Detect which cell encompasses the target text, then output its (x, y) center coordinate. 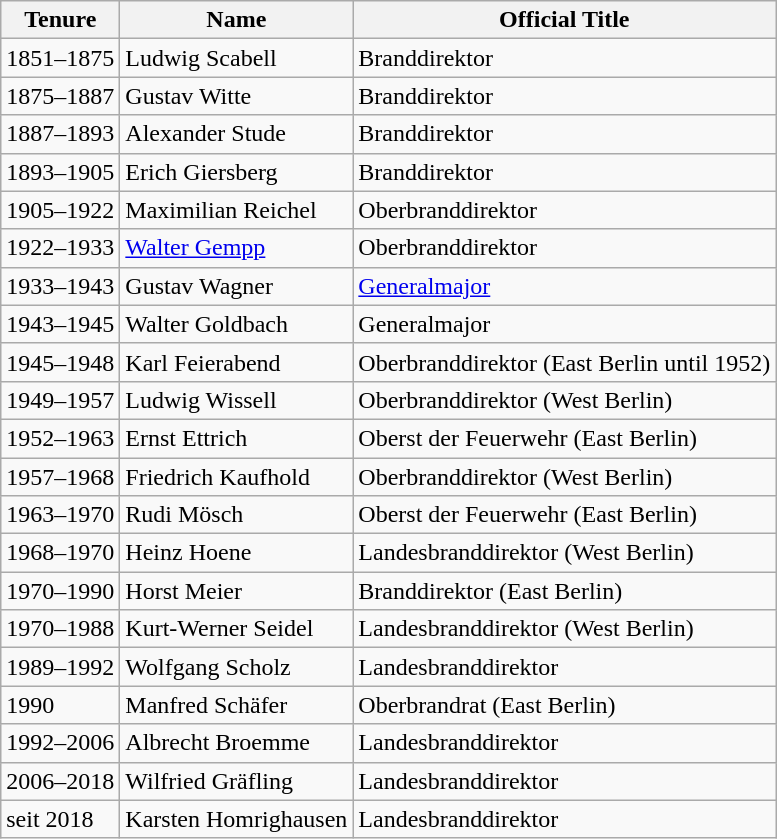
Horst Meier (236, 591)
Official Title (564, 20)
Maximilian Reichel (236, 210)
1905–1922 (60, 210)
Karl Feierabend (236, 362)
Manfred Schäfer (236, 705)
Alexander Stude (236, 134)
Name (236, 20)
1933–1943 (60, 286)
Oberbrandrat (East Berlin) (564, 705)
1922–1933 (60, 248)
2006–2018 (60, 781)
Friedrich Kaufhold (236, 477)
Albrecht Broemme (236, 743)
Erich Giersberg (236, 172)
1952–1963 (60, 438)
Ludwig Wissell (236, 400)
Wolfgang Scholz (236, 667)
1945–1948 (60, 362)
Rudi Mösch (236, 515)
1875–1887 (60, 96)
Branddirektor (East Berlin) (564, 591)
1957–1968 (60, 477)
1990 (60, 705)
1893–1905 (60, 172)
Karsten Homrighausen (236, 819)
1970–1988 (60, 629)
Heinz Hoene (236, 553)
1989–1992 (60, 667)
Walter Gempp (236, 248)
1851–1875 (60, 58)
1970–1990 (60, 591)
Kurt-Werner Seidel (236, 629)
Gustav Wagner (236, 286)
Wilfried Gräfling (236, 781)
1992–2006 (60, 743)
1963–1970 (60, 515)
Ludwig Scabell (236, 58)
Gustav Witte (236, 96)
Tenure (60, 20)
Ernst Ettrich (236, 438)
Oberbranddirektor (East Berlin until 1952) (564, 362)
seit 2018 (60, 819)
1887–1893 (60, 134)
1943–1945 (60, 324)
1968–1970 (60, 553)
1949–1957 (60, 400)
Walter Goldbach (236, 324)
